Provide the (x, y) coordinate of the cell's center where the given text is located.  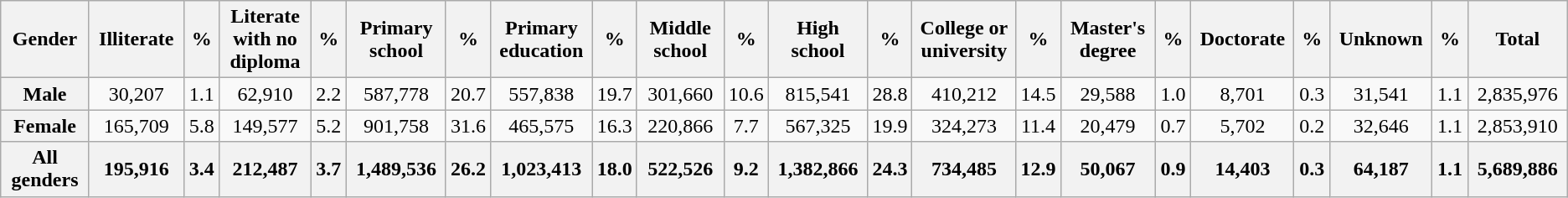
Gender (45, 39)
18.0 (615, 169)
165,709 (136, 126)
29,588 (1107, 94)
Female (45, 126)
5.8 (201, 126)
31,541 (1381, 94)
Doctorate (1243, 39)
324,273 (964, 126)
14.5 (1039, 94)
815,541 (818, 94)
3.4 (201, 169)
2,835,976 (1518, 94)
465,575 (541, 126)
Primary school (397, 39)
5,689,886 (1518, 169)
14,403 (1243, 169)
16.3 (615, 126)
1,023,413 (541, 169)
301,660 (680, 94)
20.7 (467, 94)
Male (45, 94)
Primary education (541, 39)
11.4 (1039, 126)
0.2 (1312, 126)
2.2 (328, 94)
64,187 (1381, 169)
0.7 (1173, 126)
20,479 (1107, 126)
30,207 (136, 94)
2,853,910 (1518, 126)
19.9 (890, 126)
32,646 (1381, 126)
734,485 (964, 169)
901,758 (397, 126)
High school (818, 39)
5.2 (328, 126)
587,778 (397, 94)
5,702 (1243, 126)
149,577 (265, 126)
Middle school (680, 39)
All genders (45, 169)
62,910 (265, 94)
8,701 (1243, 94)
Literate with no diploma (265, 39)
1.0 (1173, 94)
410,212 (964, 94)
19.7 (615, 94)
12.9 (1039, 169)
31.6 (467, 126)
1,382,866 (818, 169)
50,067 (1107, 169)
220,866 (680, 126)
9.2 (745, 169)
Master's degree (1107, 39)
24.3 (890, 169)
212,487 (265, 169)
7.7 (745, 126)
195,916 (136, 169)
567,325 (818, 126)
Illiterate (136, 39)
Total (1518, 39)
College or university (964, 39)
Unknown (1381, 39)
0.9 (1173, 169)
26.2 (467, 169)
522,526 (680, 169)
28.8 (890, 94)
10.6 (745, 94)
3.7 (328, 169)
557,838 (541, 94)
1,489,536 (397, 169)
